Extract the [x, y] coordinate from the center of the cell holding the provided text.  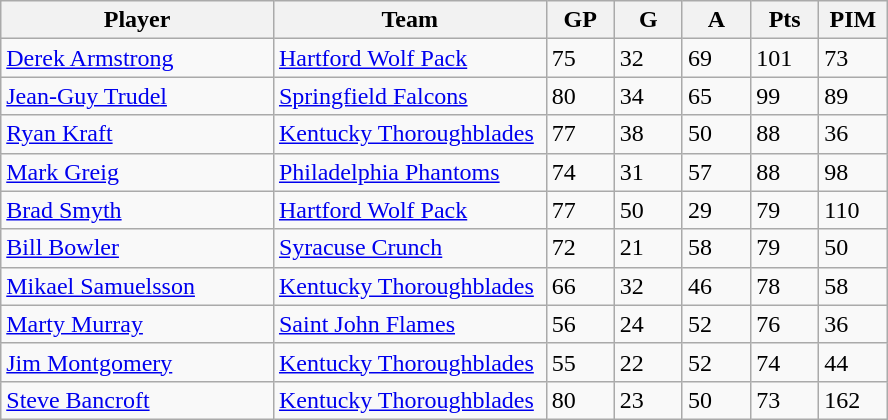
Steve Bancroft [138, 400]
78 [785, 286]
Mark Greig [138, 172]
Jim Montgomery [138, 362]
75 [580, 58]
76 [785, 324]
57 [716, 172]
66 [580, 286]
110 [853, 210]
Springfield Falcons [410, 96]
56 [580, 324]
Jean-Guy Trudel [138, 96]
162 [853, 400]
GP [580, 20]
G [648, 20]
Pts [785, 20]
89 [853, 96]
A [716, 20]
72 [580, 248]
23 [648, 400]
46 [716, 286]
99 [785, 96]
31 [648, 172]
Bill Bowler [138, 248]
Mikael Samuelsson [138, 286]
Marty Murray [138, 324]
69 [716, 58]
38 [648, 134]
44 [853, 362]
Derek Armstrong [138, 58]
29 [716, 210]
Brad Smyth [138, 210]
Saint John Flames [410, 324]
22 [648, 362]
21 [648, 248]
Team [410, 20]
PIM [853, 20]
55 [580, 362]
101 [785, 58]
65 [716, 96]
24 [648, 324]
34 [648, 96]
Ryan Kraft [138, 134]
Player [138, 20]
Syracuse Crunch [410, 248]
98 [853, 172]
Philadelphia Phantoms [410, 172]
